Extract the (X, Y) coordinate from the center of the cell holding the provided text.  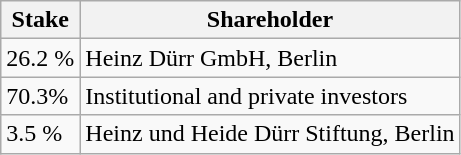
Stake (40, 20)
Heinz und Heide Dürr Stiftung, Berlin (270, 134)
Institutional and private investors (270, 96)
70.3% (40, 96)
3.5 % (40, 134)
26.2 % (40, 58)
Shareholder (270, 20)
Heinz Dürr GmbH, Berlin (270, 58)
